Locate the cell with the specified text and output its (X, Y) center coordinate. 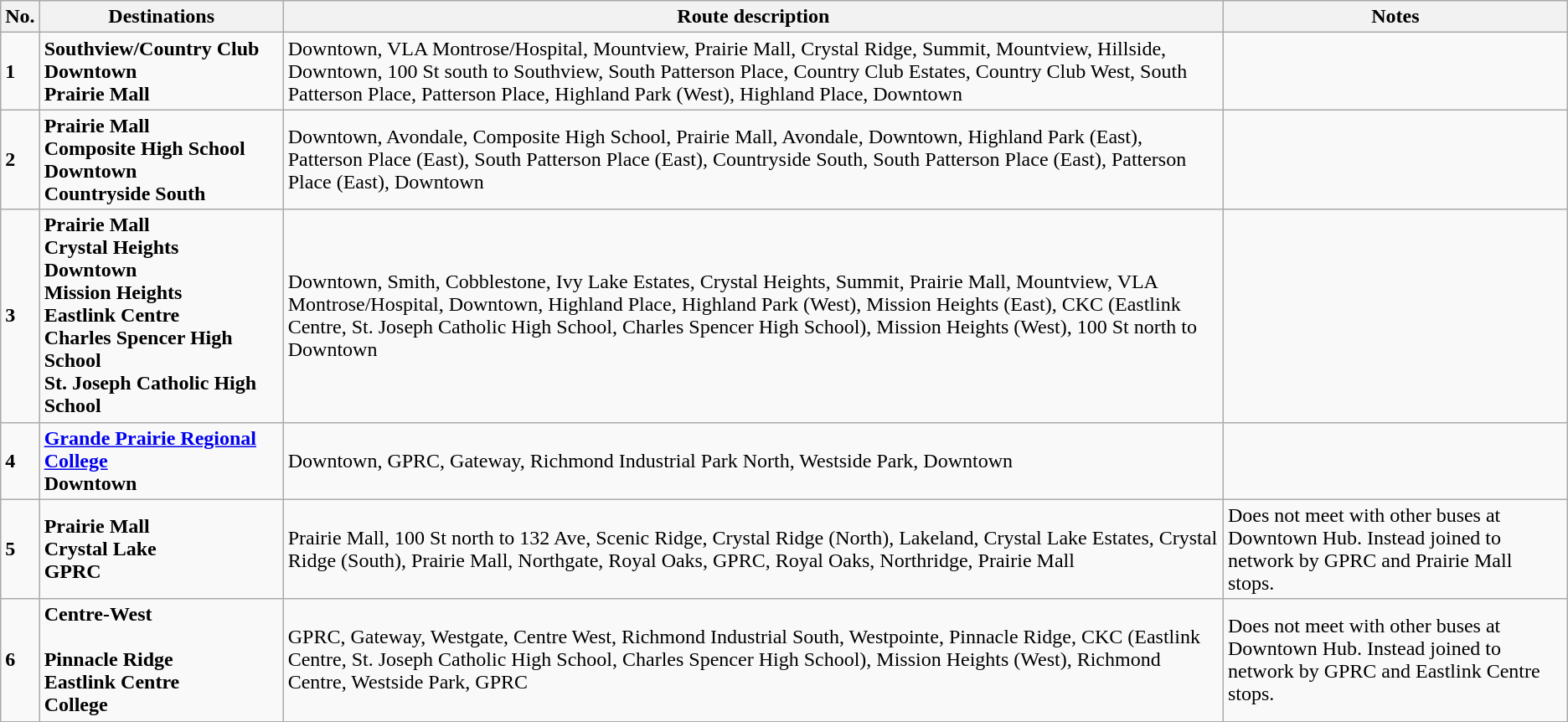
Prairie Mall Crystal Heights Downtown Mission Heights Eastlink Centre Charles Spencer High School St. Joseph Catholic High School (161, 316)
6 (20, 660)
Does not meet with other buses at Downtown Hub. Instead joined to network by GPRC and Eastlink Centre stops. (1395, 660)
5 (20, 549)
Centre-West Pinnacle Ridge Eastlink Centre College (161, 660)
Does not meet with other buses at Downtown Hub. Instead joined to network by GPRC and Prairie Mall stops. (1395, 549)
Downtown, GPRC, Gateway, Richmond Industrial Park North, Westside Park, Downtown (753, 461)
Southview/Country Club Downtown Prairie Mall (161, 71)
2 (20, 159)
Route description (753, 17)
Prairie Mall Composite High School Downtown Countryside South (161, 159)
3 (20, 316)
1 (20, 71)
4 (20, 461)
Destinations (161, 17)
Prairie Mall Crystal Lake GPRC (161, 549)
No. (20, 17)
Grande Prairie Regional College Downtown (161, 461)
Notes (1395, 17)
